Capture the cell that displays the provided text and extract its (x, y) central coordinate. 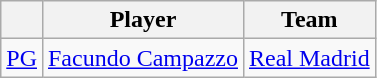
Real Madrid (309, 58)
Player (142, 20)
PG (22, 58)
Team (309, 20)
Facundo Campazzo (142, 58)
